Pinpoint the cell where the given text exists, returning its [x, y] midpoint coordinate. 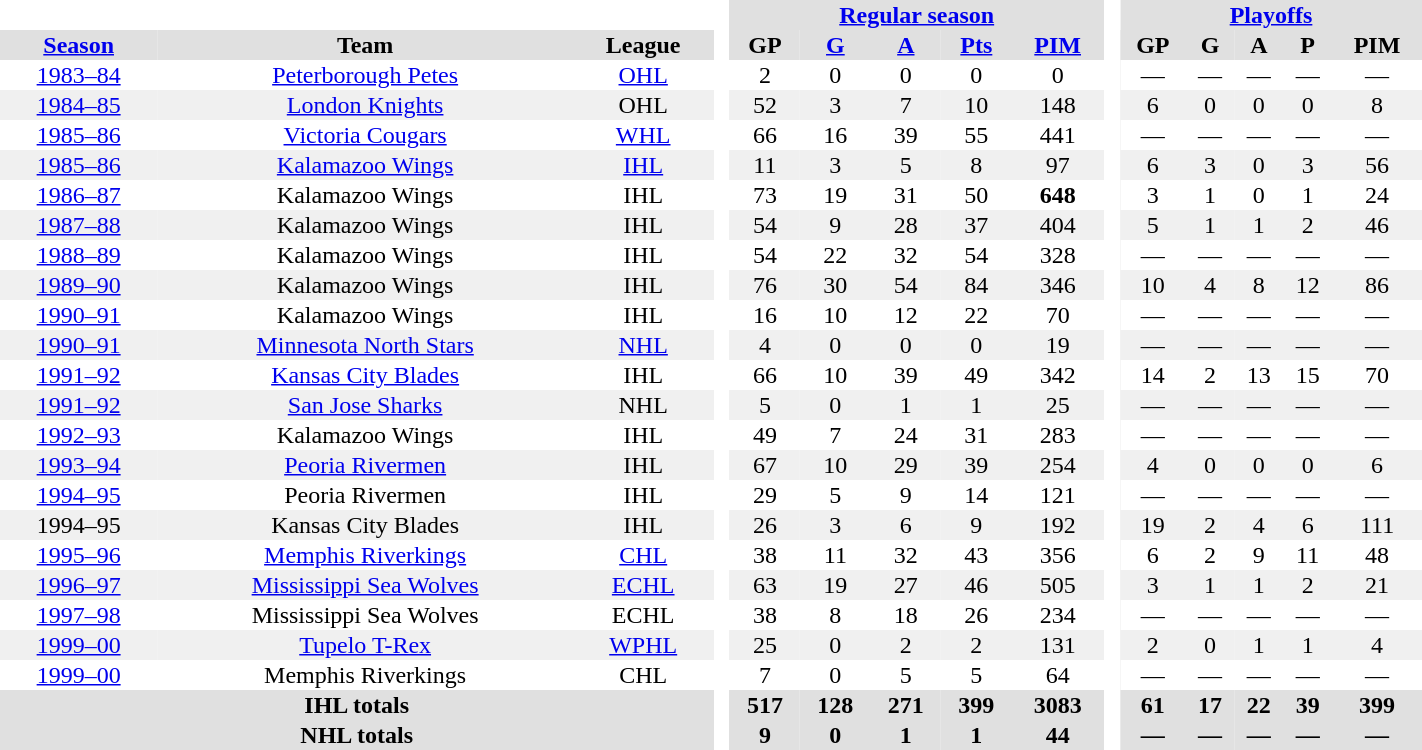
28 [906, 225]
Tupelo T-Rex [365, 645]
1992–93 [78, 435]
44 [1058, 735]
61 [1153, 705]
P [1308, 45]
67 [765, 465]
76 [765, 285]
50 [976, 195]
148 [1058, 105]
56 [1377, 165]
97 [1058, 165]
17 [1210, 705]
86 [1377, 285]
346 [1058, 285]
63 [765, 585]
254 [1058, 465]
League [643, 45]
192 [1058, 525]
21 [1377, 585]
128 [835, 705]
271 [906, 705]
Playoffs [1271, 15]
43 [976, 555]
Team [365, 45]
48 [1377, 555]
Peterborough Petes [365, 75]
1988–89 [78, 255]
1984–85 [78, 105]
Victoria Cougars [365, 135]
NHL totals [356, 735]
121 [1058, 495]
3083 [1058, 705]
131 [1058, 645]
1993–94 [78, 465]
328 [1058, 255]
37 [976, 225]
30 [835, 285]
356 [1058, 555]
1987–88 [78, 225]
505 [1058, 585]
IHL totals [356, 705]
64 [1058, 675]
441 [1058, 135]
San Jose Sharks [365, 405]
15 [1308, 375]
342 [1058, 375]
404 [1058, 225]
111 [1377, 525]
648 [1058, 195]
84 [976, 285]
1997–98 [78, 615]
WHL [643, 135]
Minnesota North Stars [365, 345]
Season [78, 45]
1995–96 [78, 555]
Regular season [917, 15]
1983–84 [78, 75]
517 [765, 705]
73 [765, 195]
WPHL [643, 645]
Pts [976, 45]
52 [765, 105]
1996–97 [78, 585]
283 [1058, 435]
1989–90 [78, 285]
1986–87 [78, 195]
234 [1058, 615]
London Knights [365, 105]
55 [976, 135]
18 [906, 615]
13 [1258, 375]
27 [906, 585]
